Determine the (X, Y) coordinate at the center of the cell enclosing the given text.  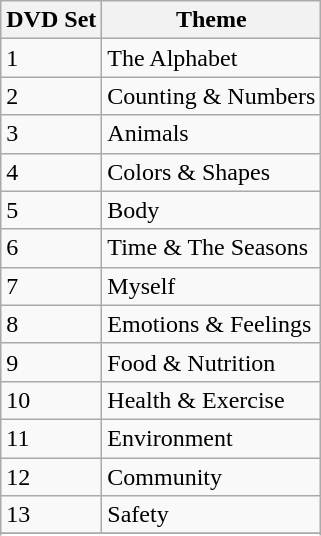
5 (52, 210)
Food & Nutrition (212, 362)
Theme (212, 20)
8 (52, 324)
The Alphabet (212, 58)
Health & Exercise (212, 400)
Body (212, 210)
Emotions & Feelings (212, 324)
Animals (212, 134)
Environment (212, 438)
Time & The Seasons (212, 248)
13 (52, 515)
9 (52, 362)
Counting & Numbers (212, 96)
DVD Set (52, 20)
11 (52, 438)
10 (52, 400)
7 (52, 286)
3 (52, 134)
1 (52, 58)
Community (212, 477)
Myself (212, 286)
2 (52, 96)
Safety (212, 515)
4 (52, 172)
12 (52, 477)
6 (52, 248)
Colors & Shapes (212, 172)
